Search for the cell housing the specified text and yield its [X, Y] center coordinate. 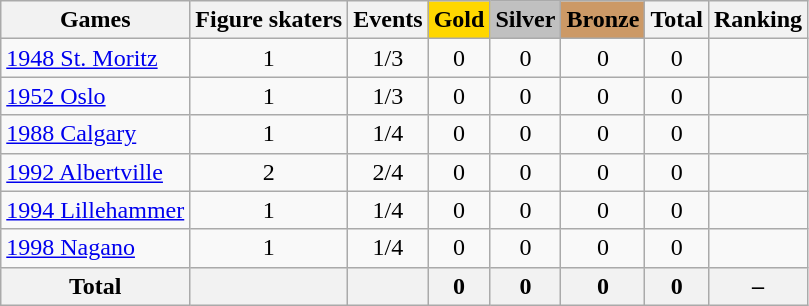
Ranking [758, 20]
Bronze [603, 20]
Games [96, 20]
1994 Lillehammer [96, 210]
Gold [459, 20]
1952 Oslo [96, 96]
Figure skaters [269, 20]
1948 St. Moritz [96, 58]
1988 Calgary [96, 134]
2 [269, 172]
1992 Albertville [96, 172]
Silver [526, 20]
1998 Nagano [96, 248]
Events [388, 20]
– [758, 286]
2/4 [388, 172]
